Scan for the cell matching the given text and deliver its (X, Y) coordinate at center. 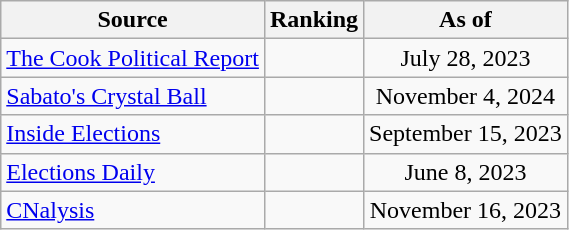
The Cook Political Report (133, 58)
November 4, 2024 (466, 96)
June 8, 2023 (466, 172)
Sabato's Crystal Ball (133, 96)
As of (466, 20)
Inside Elections (133, 134)
September 15, 2023 (466, 134)
Ranking (314, 20)
November 16, 2023 (466, 210)
Elections Daily (133, 172)
Source (133, 20)
July 28, 2023 (466, 58)
CNalysis (133, 210)
